Determine the [X, Y] coordinate at the center of the cell enclosing the given text.  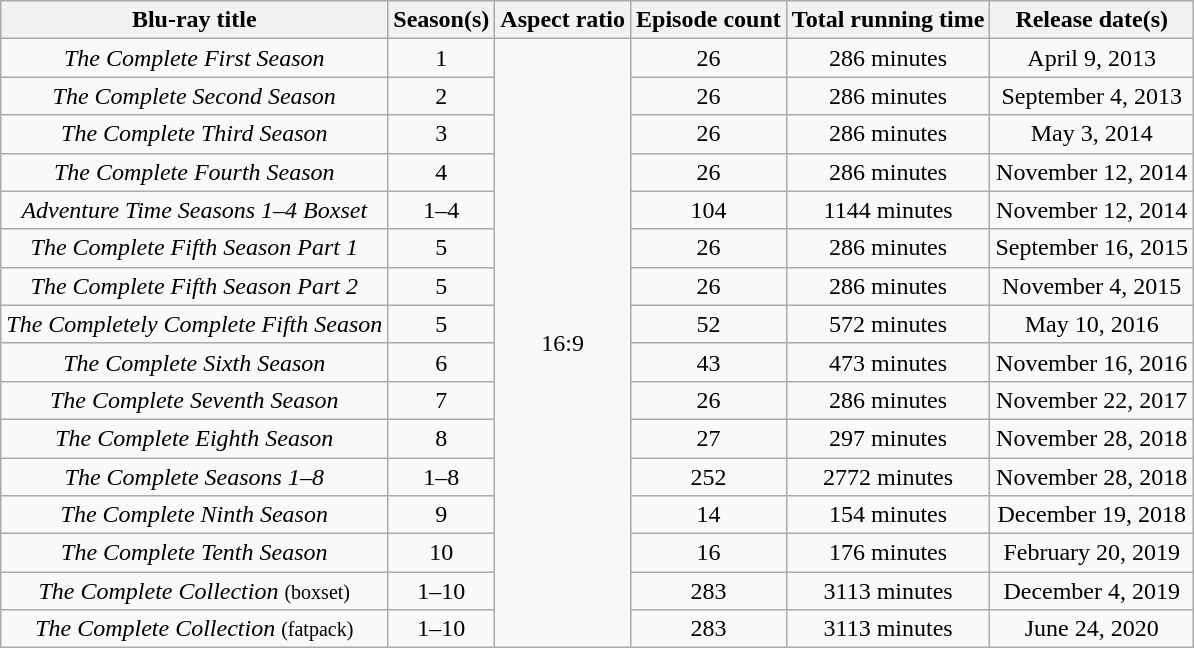
The Completely Complete Fifth Season [194, 324]
April 9, 2013 [1092, 58]
8 [442, 438]
43 [709, 362]
The Complete Tenth Season [194, 553]
The Complete Collection (fatpack) [194, 629]
December 19, 2018 [1092, 515]
14 [709, 515]
November 4, 2015 [1092, 286]
1 [442, 58]
The Complete Ninth Season [194, 515]
September 4, 2013 [1092, 96]
The Complete Seventh Season [194, 400]
Season(s) [442, 20]
Blu-ray title [194, 20]
572 minutes [888, 324]
The Complete Sixth Season [194, 362]
The Complete Fourth Season [194, 172]
6 [442, 362]
252 [709, 477]
297 minutes [888, 438]
3 [442, 134]
June 24, 2020 [1092, 629]
May 10, 2016 [1092, 324]
September 16, 2015 [1092, 248]
Adventure Time Seasons 1–4 Boxset [194, 210]
1–4 [442, 210]
The Complete Seasons 1–8 [194, 477]
The Complete Second Season [194, 96]
9 [442, 515]
176 minutes [888, 553]
104 [709, 210]
November 22, 2017 [1092, 400]
Total running time [888, 20]
The Complete Third Season [194, 134]
The Complete Eighth Season [194, 438]
4 [442, 172]
Release date(s) [1092, 20]
2 [442, 96]
November 16, 2016 [1092, 362]
154 minutes [888, 515]
1144 minutes [888, 210]
52 [709, 324]
Aspect ratio [563, 20]
The Complete Collection (boxset) [194, 591]
7 [442, 400]
2772 minutes [888, 477]
May 3, 2014 [1092, 134]
10 [442, 553]
Episode count [709, 20]
1–8 [442, 477]
The Complete Fifth Season Part 2 [194, 286]
February 20, 2019 [1092, 553]
The Complete First Season [194, 58]
16:9 [563, 344]
16 [709, 553]
27 [709, 438]
The Complete Fifth Season Part 1 [194, 248]
473 minutes [888, 362]
December 4, 2019 [1092, 591]
